Find where the given text appears and provide that cell's center as (x, y) coordinate. 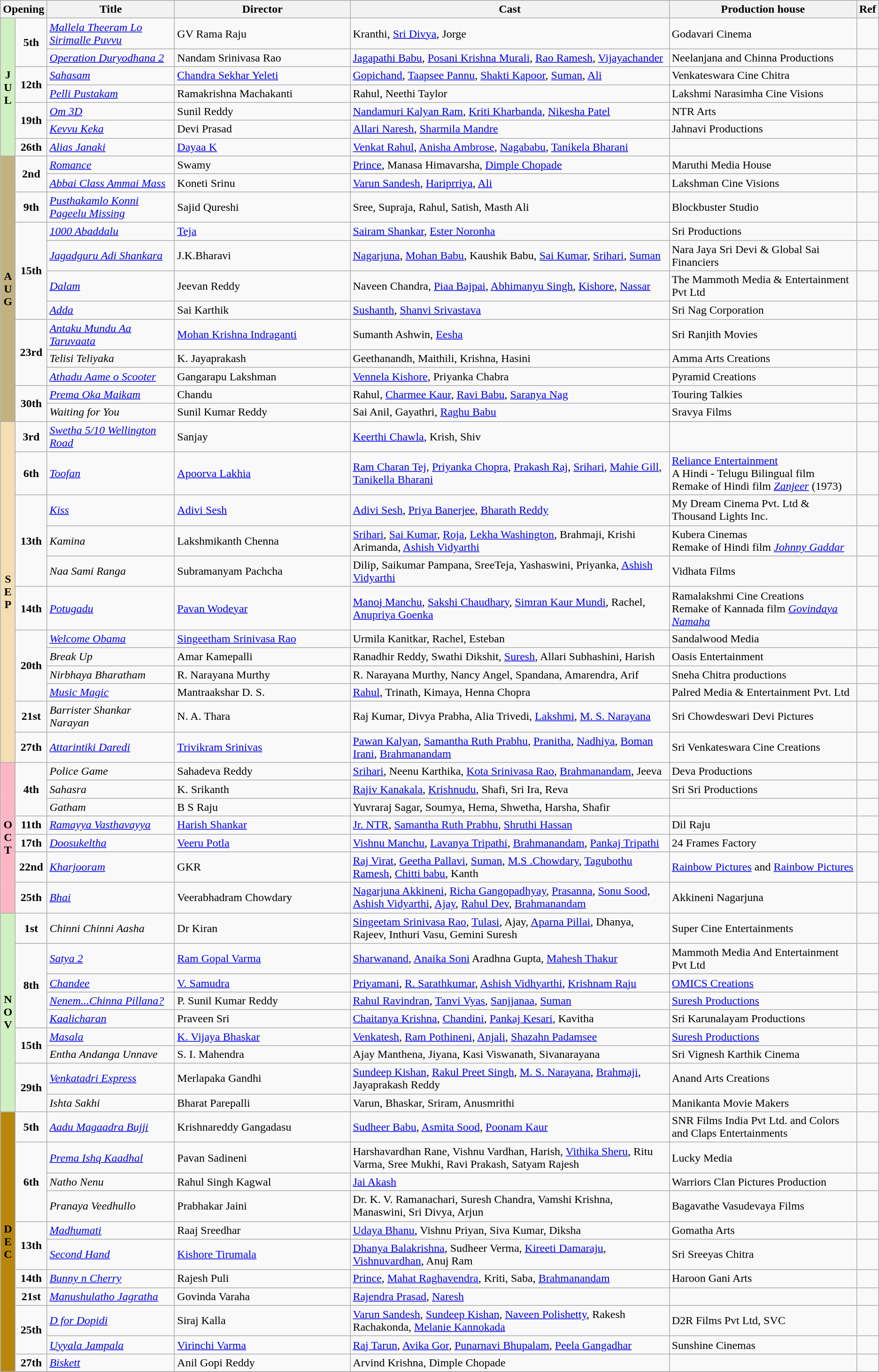
Oasis Entertainment (763, 656)
Nandamuri Kalyan Ram, Kriti Kharbanda, Nikesha Patel (510, 111)
Satya 2 (111, 959)
Sahasam (111, 76)
Reliance Entertainment A Hindi - Telugu Bilingual film Remake of Hindi film Zanjeer (1973) (763, 473)
D for Dopidi (111, 1320)
Jagadguru Adi Shankara (111, 255)
Siraj Kalla (262, 1320)
Dilip, Saikumar Pampana, SreeTeja, Yashaswini, Priyanka, Ashish Vidyarthi (510, 571)
SEP (8, 592)
Praveen Sri (262, 1018)
Lakshmi Narasimha Cine Visions (763, 93)
Jagapathi Babu, Posani Krishna Murali, Rao Ramesh, Vijayachander (510, 58)
Maruthi Media House (763, 165)
Pawan Kalyan, Samantha Ruth Prabhu, Pranitha, Nadhiya, Boman Irani, Brahmanandam (510, 748)
Alias Janaki (111, 147)
Sunil Kumar Reddy (262, 412)
Manushulatho Jagratha (111, 1296)
Sairam Shankar, Ester Noronha (510, 231)
J.K.Bharavi (262, 255)
Teja (262, 231)
Chandee (111, 983)
B S Raju (262, 807)
1000 Abaddalu (111, 231)
Production house (763, 9)
Warriors Clan Pictures Production (763, 1182)
Chandra Sekhar Yeleti (262, 76)
Nenem...Chinna Pillana? (111, 1001)
Adda (111, 310)
Gatham (111, 807)
Amma Arts Creations (763, 359)
Pelli Pustakam (111, 93)
Entha Andanga Unnave (111, 1055)
Mammoth Media And Entertainment Pvt Ltd (763, 959)
Nagarjuna Akkineni, Richa Gangopadhyay, Prasanna, Sonu Sood, Ashish Vidyarthi, Ajay, Rahul Dev, Brahmanandam (510, 898)
Vennela Kishore, Priyanka Chabra (510, 377)
Chandu (262, 394)
Mohan Krishna Indraganti (262, 334)
Sajid Qureshi (262, 207)
Sudheer Babu, Asmita Sood, Poonam Kaur (510, 1127)
Srihari, Neenu Karthika, Kota Srinivasa Rao, Brahmanandam, Jeeva (510, 771)
Bhai (111, 898)
Ramakrishna Machakanti (262, 93)
Apoorva Lakhia (262, 473)
1st (31, 928)
Director (262, 9)
Prema Oka Maikam (111, 394)
Bagavathe Vasudevaya Films (763, 1206)
Potugadu (111, 608)
Attarintiki Daredi (111, 748)
Lucky Media (763, 1158)
Kamina (111, 541)
Nirbhaya Bharatham (111, 675)
Prabhakar Jaini (262, 1206)
Venkateswara Cine Chitra (763, 76)
Arvind Krishna, Dimple Chopade (510, 1363)
Sri Chowdeswari Devi Pictures (763, 717)
Virinchi Varma (262, 1345)
Vishnu Manchu, Lavanya Tripathi, Brahmanandam, Pankaj Tripathi (510, 843)
Raaj Sreedhar (262, 1230)
Pavan Sadineni (262, 1158)
8th (31, 985)
Varun, Bhaskar, Sriram, Anusmrithi (510, 1103)
Ranadhir Reddy, Swathi Dikshit, Suresh, Allari Subhashini, Harish (510, 656)
Gopichand, Taapsee Pannu, Shakti Kapoor, Suman, Ali (510, 76)
Sai Anil, Gayathri, Raghu Babu (510, 412)
Jahnavi Productions (763, 129)
Welcome Obama (111, 639)
Kaalicharan (111, 1018)
Om 3D (111, 111)
Lakshmikanth Chenna (262, 541)
R. Narayana Murthy, Nancy Angel, Spandana, Amarendra, Arif (510, 675)
Varun Sandesh, Sundeep Kishan, Naveen Polishetty, Rakesh Rachakonda, Melanie Kannokada (510, 1320)
Bharat Parepalli (262, 1103)
Sahadeva Reddy (262, 771)
Sahasra (111, 789)
12th (31, 85)
Raj Tarun, Avika Gor, Punarnavi Bhupalam, Peela Gangadhar (510, 1345)
Sri Ranjith Movies (763, 334)
Venkatadri Express (111, 1079)
The Mammoth Media & Entertainment Pvt Ltd (763, 286)
Sunshine Cinemas (763, 1345)
Ishta Sakhi (111, 1103)
Romance (111, 165)
Title (111, 9)
OMICS Creations (763, 983)
Second Hand (111, 1255)
K. Srikanth (262, 789)
Lakshman Cine Visions (763, 183)
Toofan (111, 473)
Vidhata Films (763, 571)
Blockbuster Studio (763, 207)
Singeetam Srinivasa Rao, Tulasi, Ajay, Aparna Pillai, Dhanya, Rajeev, Inthuri Vasu, Gemini Suresh (510, 928)
Aadu Magaadra Bujji (111, 1127)
K. Jayaprakash (262, 359)
3rd (31, 437)
Nara Jaya Sri Devi & Global Sai Financiers (763, 255)
GKR (262, 867)
R. Narayana Murthy (262, 675)
Sri Karunalayam Productions (763, 1018)
Adivi Sesh, Priya Banerjee, Bharath Reddy (510, 510)
Ref (868, 9)
Sree, Supraja, Rahul, Satish, Masth Ali (510, 207)
Sushanth, Shanvi Srivastava (510, 310)
Swamy (262, 165)
Telisi Teliyaka (111, 359)
Dr. K. V. Ramanachari, Suresh Chandra, Vamshi Krishna, Manaswini, Sri Divya, Arjun (510, 1206)
P. Sunil Kumar Reddy (262, 1001)
Singeetham Srinivasa Rao (262, 639)
N. A. Thara (262, 717)
Dayaa K (262, 147)
Koneti Srinu (262, 183)
Anil Gopi Reddy (262, 1363)
Udaya Bhanu, Vishnu Priyan, Siva Kumar, Diksha (510, 1230)
GV Rama Raju (262, 34)
Sai Karthik (262, 310)
Natho Nenu (111, 1182)
Merlapaka Gandhi (262, 1079)
Sumanth Ashwin, Eesha (510, 334)
Antaku Mundu Aa Taruvaata (111, 334)
Ajay Manthena, Jiyana, Kasi Viswanath, Sivanarayana (510, 1055)
Gangarapu Lakshman (262, 377)
Abbai Class Ammai Mass (111, 183)
Naveen Chandra, Piaa Bajpai, Abhimanyu Singh, Kishore, Nassar (510, 286)
AUG (8, 288)
Pusthakamlo Konni Pageelu Missing (111, 207)
Trivikram Srinivas (262, 748)
30th (31, 403)
24 Frames Factory (763, 843)
23rd (31, 352)
Super Cine Entertainments (763, 928)
Rahul, Trinath, Kimaya, Henna Chopra (510, 693)
Rahul Singh Kagwal (262, 1182)
Sanjay (262, 437)
Masala (111, 1036)
NTR Arts (763, 111)
Kishore Tirumala (262, 1255)
Break Up (111, 656)
Prince, Mahat Raghavendra, Kriti, Saba, Brahmanandam (510, 1279)
Chinni Chinni Aasha (111, 928)
19th (31, 120)
Godavari Cinema (763, 34)
Venkat Rahul, Anisha Ambrose, Nagababu, Tanikela Bharani (510, 147)
Haroon Gani Arts (763, 1279)
Kharjooram (111, 867)
Police Game (111, 771)
Yuvraraj Sagar, Soumya, Hema, Shwetha, Harsha, Shafir (510, 807)
Sri Sri Productions (763, 789)
Ramayya Vasthavayya (111, 825)
Srihari, Sai Kumar, Roja, Lekha Washington, Brahmaji, Krishi Arimanda, Ashish Vidyarthi (510, 541)
Cast (510, 9)
Palred Media & Entertainment Pvt. Ltd (763, 693)
Ramalakshmi Cine Creations Remake of Kannada film Govindaya Namaha (763, 608)
Kevvu Keka (111, 129)
20th (31, 665)
Bunny n Cherry (111, 1279)
Dalam (111, 286)
Kubera Cinemas Remake of Hindi film Johnny Gaddar (763, 541)
Rahul, Neethi Taylor (510, 93)
17th (31, 843)
Deva Productions (763, 771)
Govinda Varaha (262, 1296)
Jai Akash (510, 1182)
Prince, Manasa Himavarsha, Dimple Chopade (510, 165)
Sandalwood Media (763, 639)
Nandam Srinivasa Rao (262, 58)
Prema Ishq Kaadhal (111, 1158)
Harish Shankar (262, 825)
Kranthi, Sri Divya, Jorge (510, 34)
Rahul Ravindran, Tanvi Vyas, Sanjjanaa, Suman (510, 1001)
Nagarjuna, Mohan Babu, Kaushik Babu, Sai Kumar, Srihari, Suman (510, 255)
Jeevan Reddy (262, 286)
Urmila Kanitkar, Rachel, Esteban (510, 639)
2nd (31, 174)
Amar Kamepalli (262, 656)
Sri Vignesh Karthik Cinema (763, 1055)
Manikanta Movie Makers (763, 1103)
Ram Gopal Varma (262, 959)
Anand Arts Creations (763, 1079)
Madhumati (111, 1230)
Pranaya Veedhullo (111, 1206)
K. Vijaya Bhaskar (262, 1036)
Music Magic (111, 693)
Veerabhadram Chowdary (262, 898)
Swetha 5/10 Wellington Road (111, 437)
Operation Duryodhana 2 (111, 58)
Sunil Reddy (262, 111)
Jr. NTR, Samantha Ruth Prabhu, Shruthi Hassan (510, 825)
Raj Virat, Geetha Pallavi, Suman, M.S .Chowdary, Tagubothu Ramesh, Chitti babu, Kanth (510, 867)
Kiss (111, 510)
NOV (8, 1012)
Athadu Aame o Scooter (111, 377)
Krishnareddy Gangadasu (262, 1127)
22nd (31, 867)
Mantraakshar D. S. (262, 693)
Sravya Films (763, 412)
Rahul, Charmee Kaur, Ravi Babu, Saranya Nag (510, 394)
Ram Charan Tej, Priyanka Chopra, Prakash Raj, Srihari, Mahie Gill, Tanikella Bharani (510, 473)
Rajesh Puli (262, 1279)
Manoj Manchu, Sakshi Chaudhary, Simran Kaur Mundi, Rachel, Anupriya Goenka (510, 608)
29th (31, 1087)
Biskett (111, 1363)
Sri Venkateswara Cine Creations (763, 748)
S. I. Mahendra (262, 1055)
Sri Productions (763, 231)
Neelanjana and Chinna Productions (763, 58)
Sharwanand, Anaika Soni Aradhna Gupta, Mahesh Thakur (510, 959)
JUL (8, 87)
9th (31, 207)
SNR Films India Pvt Ltd. and Colors and Claps Entertainments (763, 1127)
Harshavardhan Rane, Vishnu Vardhan, Harish, Vithika Sheru, Ritu Varma, Sree Mukhi, Ravi Prakash, Satyam Rajesh (510, 1158)
Sri Nag Corporation (763, 310)
4th (31, 789)
Opening (23, 9)
Pavan Wodeyar (262, 608)
Keerthi Chawla, Krish, Shiv (510, 437)
Doosukeltha (111, 843)
Rainbow Pictures and Rainbow Pictures (763, 867)
Waiting for You (111, 412)
Pyramid Creations (763, 377)
Geethanandh, Maithili, Krishna, Hasini (510, 359)
Subramanyam Pachcha (262, 571)
Venkatesh, Ram Pothineni, Anjali, Shazahn Padamsee (510, 1036)
Rajiv Kanakala, Krishnudu, Shafi, Sri Ira, Reva (510, 789)
Adivi Sesh (262, 510)
Dhanya Balakrishna, Sudheer Verma, Kireeti Damaraju, Vishnuvardhan, Anuj Ram (510, 1255)
Devi Prasad (262, 129)
D2R Films Pvt Ltd, SVC (763, 1320)
My Dream Cinema Pvt. Ltd & Thousand Lights Inc. (763, 510)
Allari Naresh, Sharmila Mandre (510, 129)
Uyyala Jampala (111, 1345)
Gomatha Arts (763, 1230)
Raj Kumar, Divya Prabha, Alia Trivedi, Lakshmi, M. S. Narayana (510, 717)
26th (31, 147)
Sneha Chitra productions (763, 675)
Mallela Theeram Lo Sirimalle Puvvu (111, 34)
DEC (8, 1242)
11th (31, 825)
Akkineni Nagarjuna (763, 898)
Sundeep Kishan, Rakul Preet Singh, M. S. Narayana, Brahmaji, Jayaprakash Reddy (510, 1079)
Veeru Potla (262, 843)
Sri Sreeyas Chitra (763, 1255)
Chaitanya Krishna, Chandini, Pankaj Kesari, Kavitha (510, 1018)
OCT (8, 838)
Priyamani, R. Sarathkumar, Ashish Vidhyarthi, Krishnam Raju (510, 983)
Dr Kiran (262, 928)
Rajendra Prasad, Naresh (510, 1296)
Naa Sami Ranga (111, 571)
Dil Raju (763, 825)
Barrister Shankar Narayan (111, 717)
Touring Talkies (763, 394)
V. Samudra (262, 983)
Varun Sandesh, Hariprriya, Ali (510, 183)
